Provide the (X, Y) coordinate of the cell's center where the given text is located.  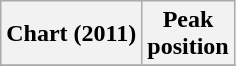
Chart (2011) (72, 34)
Peakposition (188, 34)
